Search for the cell housing the specified text and yield its (X, Y) center coordinate. 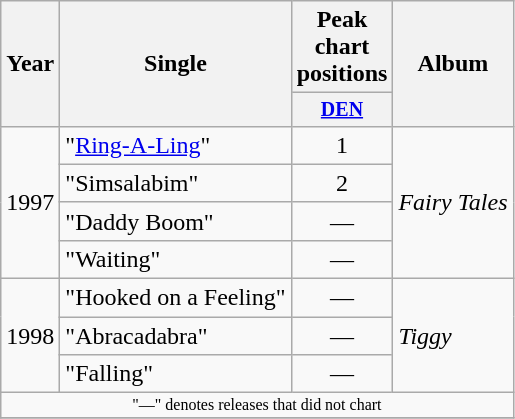
Fairy Tales (453, 202)
"Hooked on a Feeling" (176, 298)
"Abracadabra" (176, 336)
"Simsalabim" (176, 183)
Year (30, 64)
Tiggy (453, 336)
1998 (30, 336)
"Waiting" (176, 259)
Single (176, 64)
2 (342, 183)
1997 (30, 202)
"Ring-A-Ling" (176, 145)
"Daddy Boom" (176, 221)
"Falling" (176, 374)
1 (342, 145)
DEN (342, 110)
Album (453, 64)
"—" denotes releases that did not chart (257, 405)
Peak chart positions (342, 47)
